From the cell containing the given text, extract its center point as [x, y] coordinate. 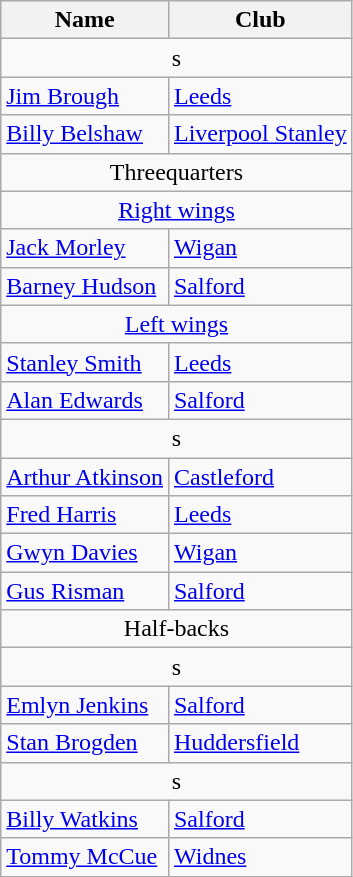
Stan Brogden [85, 743]
Arthur Atkinson [85, 477]
Half-backs [176, 629]
Tommy McCue [85, 857]
Gus Risman [85, 591]
Jim Brough [85, 96]
Liverpool Stanley [260, 134]
Gwyn Davies [85, 553]
Billy Belshaw [85, 134]
Left wings [176, 324]
Widnes [260, 857]
Fred Harris [85, 515]
Alan Edwards [85, 400]
Threequarters [176, 172]
Emlyn Jenkins [85, 705]
Jack Morley [85, 248]
Right wings [176, 210]
Barney Hudson [85, 286]
Stanley Smith [85, 362]
Castleford [260, 477]
Club [260, 20]
Billy Watkins [85, 819]
Name [85, 20]
Huddersfield [260, 743]
